From the cell containing the given text, extract its center point as [X, Y] coordinate. 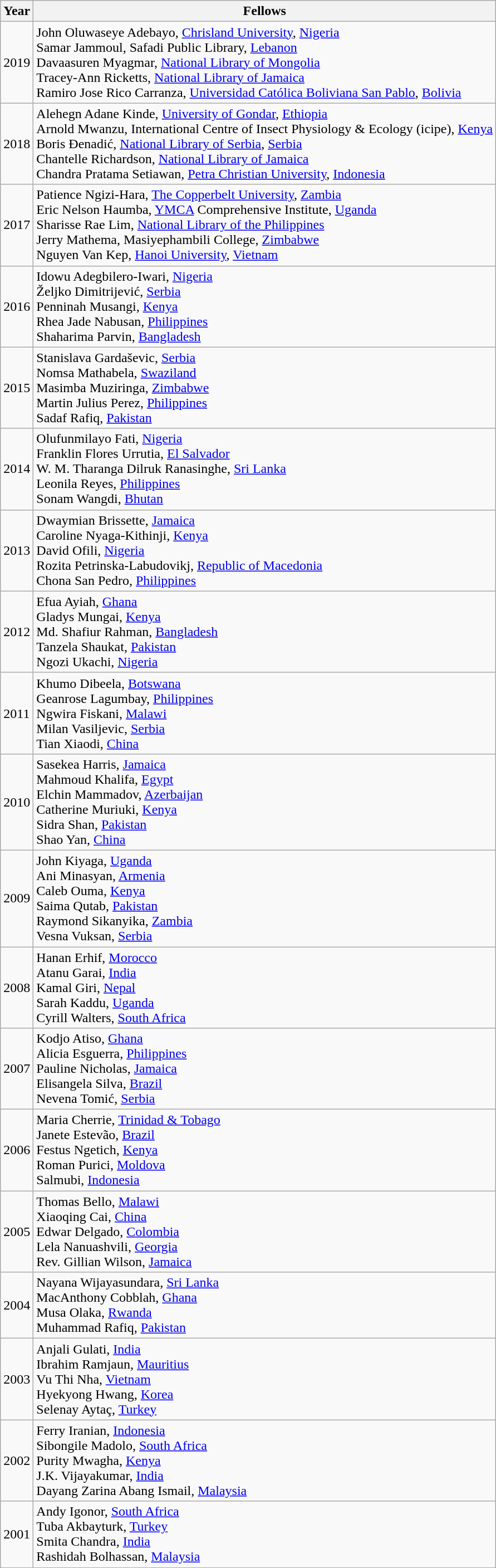
Maria Cherrie, Trinidad & TobagoJanete Estevão, BrazilFestus Ngetich, KenyaRoman Purici, MoldovaSalmubi, Indonesia [265, 1150]
2016 [17, 306]
Efua Ayiah, GhanaGladys Mungai, KenyaMd. Shafiur Rahman, BangladeshTanzela Shaukat, PakistanNgozi Ukachi, Nigeria [265, 632]
2006 [17, 1150]
Khumo Dibeela, BotswanaGeanrose Lagumbay, PhilippinesNgwira Fiskani, MalawiMilan Vasiljevic, SerbiaTian Xiaodi, China [265, 713]
2007 [17, 1069]
2011 [17, 713]
2017 [17, 225]
Nayana Wijayasundara, Sri LankaMacAnthony Cobblah, GhanaMusa Olaka, RwandaMuhammad Rafiq, Pakistan [265, 1306]
John Kiyaga, UgandaAni Minasyan, ArmeniaCaleb Ouma, KenyaSaima Qutab, PakistanRaymond Sikanyika, ZambiaVesna Vuksan, Serbia [265, 898]
2010 [17, 802]
2003 [17, 1379]
2012 [17, 632]
Year [17, 11]
Ferry Iranian, IndonesiaSibongile Madolo, South AfricaPurity Mwagha, KenyaJ.K. Vijayakumar, IndiaDayang Zarina Abang Ismail, Malaysia [265, 1460]
2005 [17, 1232]
2001 [17, 1534]
2009 [17, 898]
Thomas Bello, MalawiXiaoqing Cai, ChinaEdwar Delgado, ColombiaLela Nanuashvili, GeorgiaRev. Gillian Wilson, Jamaica [265, 1232]
2004 [17, 1306]
Stanislava Gardaševic, SerbiaNomsa Mathabela, SwazilandMasimba Muziringa, ZimbabweMartin Julius Perez, PhilippinesSadaf Rafiq, Pakistan [265, 388]
Sasekea Harris, JamaicaMahmoud Khalifa, EgyptElchin Mammadov, AzerbaijanCatherine Muriuki, KenyaSidra Shan, PakistanShao Yan, China [265, 802]
2008 [17, 988]
2019 [17, 62]
2002 [17, 1460]
2018 [17, 144]
Idowu Adegbilero-Iwari, NigeriaŽeljko Dimitrijević, SerbiaPenninah Musangi, KenyaRhea Jade Nabusan, PhilippinesShaharima Parvin, Bangladesh [265, 306]
2014 [17, 469]
Anjali Gulati, IndiaIbrahim Ramjaun, MauritiusVu Thi Nha, VietnamHyekyong Hwang, KoreaSelenay Aytaç, Turkey [265, 1379]
Fellows [265, 11]
Andy Igonor, South AfricaTuba Akbayturk, TurkeySmita Chandra, IndiaRashidah Bolhassan, Malaysia [265, 1534]
2015 [17, 388]
Hanan Erhif, MoroccoAtanu Garai, IndiaKamal Giri, NepalSarah Kaddu, UgandaCyrill Walters, South Africa [265, 988]
Kodjo Atiso, GhanaAlicia Esguerra, PhilippinesPauline Nicholas, JamaicaElisangela Silva, BrazilNevena Tomić, Serbia [265, 1069]
2013 [17, 550]
